Extract the (X, Y) coordinate from the center of the cell holding the provided text.  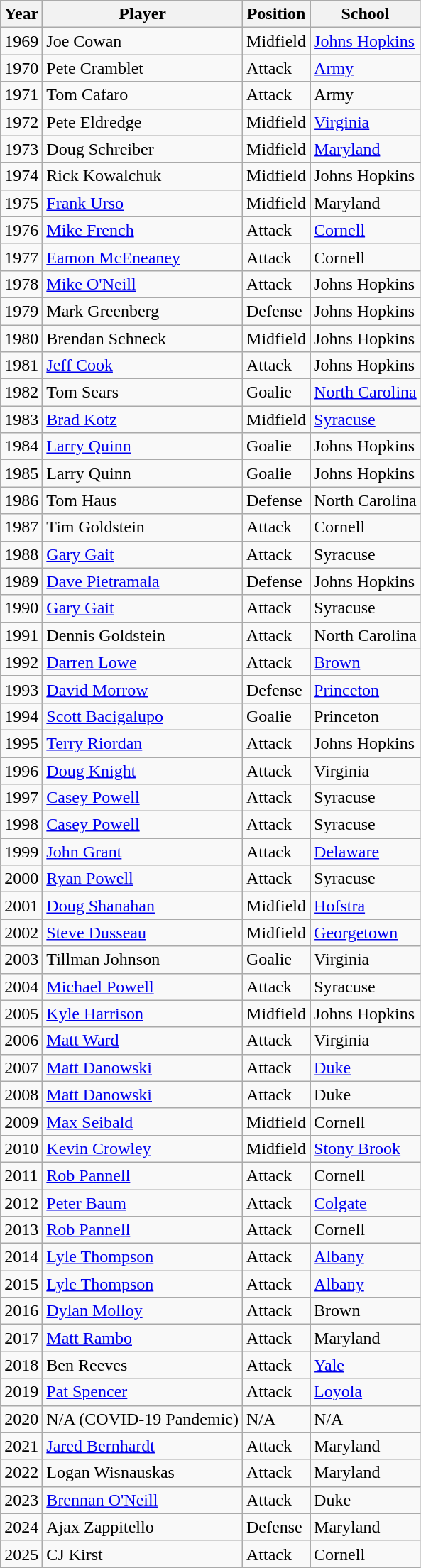
2001 (21, 906)
Darren Lowe (143, 662)
Ajax Zappitello (143, 1527)
Player (143, 14)
1988 (21, 554)
Delaware (366, 852)
1969 (21, 41)
Doug Shanahan (143, 906)
Doug Knight (143, 770)
1992 (21, 662)
Eamon McEneaney (143, 257)
Loyola (366, 1392)
1986 (21, 500)
1971 (21, 95)
Tom Sears (143, 393)
Brennan O'Neill (143, 1500)
Tillman Johnson (143, 960)
Pat Spencer (143, 1392)
Logan Wisnauskas (143, 1473)
Scott Bacigalupo (143, 716)
Max Seibald (143, 1122)
Rick Kowalchuk (143, 176)
1984 (21, 446)
Ryan Powell (143, 879)
2016 (21, 1311)
1993 (21, 689)
2008 (21, 1095)
Pete Cramblet (143, 68)
Position (277, 14)
2020 (21, 1419)
2005 (21, 1014)
2000 (21, 879)
1977 (21, 257)
Dave Pietramala (143, 581)
Pete Eldredge (143, 122)
2024 (21, 1527)
2022 (21, 1473)
2004 (21, 987)
1985 (21, 473)
1978 (21, 284)
2009 (21, 1122)
Stony Brook (366, 1148)
2011 (21, 1175)
Brad Kotz (143, 420)
Hofstra (366, 906)
1995 (21, 743)
Kyle Harrison (143, 1014)
1974 (21, 176)
Michael Powell (143, 987)
Colgate (366, 1203)
Joe Cowan (143, 41)
Kevin Crowley (143, 1148)
1972 (21, 122)
1980 (21, 339)
1976 (21, 230)
2014 (21, 1257)
1970 (21, 68)
Tom Haus (143, 500)
Brendan Schneck (143, 339)
1979 (21, 311)
2023 (21, 1500)
2012 (21, 1203)
2017 (21, 1338)
Terry Riordan (143, 743)
1994 (21, 716)
Peter Baum (143, 1203)
2003 (21, 960)
2015 (21, 1284)
Jared Bernhardt (143, 1446)
Yale (366, 1365)
1973 (21, 149)
Dennis Goldstein (143, 635)
CJ Kirst (143, 1554)
1987 (21, 527)
1990 (21, 608)
2018 (21, 1365)
N/A (COVID-19 Pandemic) (143, 1419)
Tom Cafaro (143, 95)
Mike French (143, 230)
2025 (21, 1554)
1982 (21, 393)
2021 (21, 1446)
2019 (21, 1392)
Georgetown (366, 933)
1981 (21, 366)
Frank Urso (143, 203)
1975 (21, 203)
Mark Greenberg (143, 311)
2006 (21, 1041)
Steve Dusseau (143, 933)
David Morrow (143, 689)
1989 (21, 581)
Mike O'Neill (143, 284)
2013 (21, 1230)
1999 (21, 852)
Tim Goldstein (143, 527)
Ben Reeves (143, 1365)
2010 (21, 1148)
John Grant (143, 852)
1983 (21, 420)
1991 (21, 635)
2002 (21, 933)
1998 (21, 825)
2007 (21, 1068)
Year (21, 14)
School (366, 14)
Doug Schreiber (143, 149)
Jeff Cook (143, 366)
1996 (21, 770)
Dylan Molloy (143, 1311)
1997 (21, 798)
Matt Ward (143, 1041)
Matt Rambo (143, 1338)
